For the text-containing cell, return its midpoint in (X, Y) coordinate format. 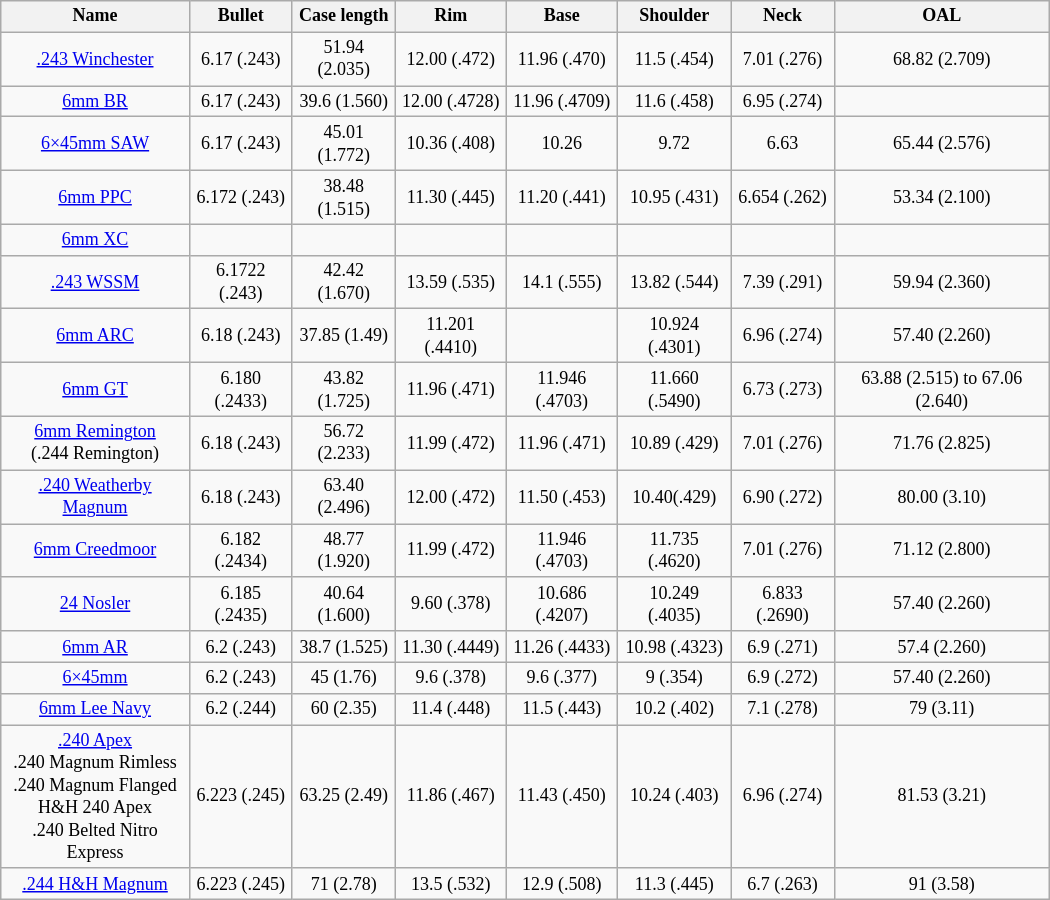
6mm Lee Navy (96, 708)
10.95 (.431) (674, 197)
6×45mm SAW (96, 144)
6.2 (.244) (240, 708)
10.26 (562, 144)
9.60 (.378) (450, 604)
42.42 (1.670) (344, 282)
6mm Remington (.244 Remington) (96, 443)
43.82 (1.725) (344, 390)
OAL (942, 16)
68.82 (2.709) (942, 59)
6.9 (.271) (782, 646)
11.86 (.467) (450, 796)
45 (1.76) (344, 678)
6×45mm (96, 678)
10.924 (.4301) (674, 336)
63.40 (2.496) (344, 497)
14.1 (.555) (562, 282)
6.90 (.272) (782, 497)
6mm GT (96, 390)
7.1 (.278) (782, 708)
13.5 (.532) (450, 884)
Rim (450, 16)
6.63 (782, 144)
6.172 (.243) (240, 197)
.243 Winchester (96, 59)
9 (.354) (674, 678)
6.73 (.273) (782, 390)
11.5 (.454) (674, 59)
10.98 (.4323) (674, 646)
.240 Weatherby Magnum (96, 497)
7.39 (.291) (782, 282)
38.48 (1.515) (344, 197)
6.654 (.262) (782, 197)
6.185 (.2435) (240, 604)
Base (562, 16)
91 (3.58) (942, 884)
10.249 (.4035) (674, 604)
63.25 (2.49) (344, 796)
10.89 (.429) (674, 443)
48.77 (1.920) (344, 551)
79 (3.11) (942, 708)
6mm BR (96, 102)
6mm PPC (96, 197)
9.6 (.377) (562, 678)
13.59 (.535) (450, 282)
80.00 (3.10) (942, 497)
6mm Creedmoor (96, 551)
11.6 (.458) (674, 102)
6.7 (.263) (782, 884)
6.833 (.2690) (782, 604)
6.1722 (.243) (240, 282)
11.5 (.443) (562, 708)
9.6 (.378) (450, 678)
11.30 (.4449) (450, 646)
11.96 (.470) (562, 59)
24 Nosler (96, 604)
6.95 (.274) (782, 102)
60 (2.35) (344, 708)
13.82 (.544) (674, 282)
6.180 (.2433) (240, 390)
11.4 (.448) (450, 708)
Name (96, 16)
12.00 (.4728) (450, 102)
6mm ARC (96, 336)
11.660 (.5490) (674, 390)
Shoulder (674, 16)
63.88 (2.515) to 67.06 (2.640) (942, 390)
6.182 (.2434) (240, 551)
51.94 (2.035) (344, 59)
.240 Apex .240 Magnum Rimless .240 Magnum Flanged H&H 240 Apex.240 Belted Nitro Express (96, 796)
11.201 (.4410) (450, 336)
56.72 (2.233) (344, 443)
57.4 (2.260) (942, 646)
11.30 (.445) (450, 197)
Case length (344, 16)
71.12 (2.800) (942, 551)
11.43 (.450) (562, 796)
12.9 (.508) (562, 884)
71 (2.78) (344, 884)
10.36 (.408) (450, 144)
39.6 (1.560) (344, 102)
53.34 (2.100) (942, 197)
10.40(.429) (674, 497)
6.9 (.272) (782, 678)
11.96 (.4709) (562, 102)
Bullet (240, 16)
11.3 (.445) (674, 884)
.243 WSSM (96, 282)
10.686 (.4207) (562, 604)
81.53 (3.21) (942, 796)
6mm AR (96, 646)
11.20 (.441) (562, 197)
11.50 (.453) (562, 497)
6mm XC (96, 240)
Neck (782, 16)
11.735 (.4620) (674, 551)
10.24 (.403) (674, 796)
38.7 (1.525) (344, 646)
10.2 (.402) (674, 708)
71.76 (2.825) (942, 443)
.244 H&H Magnum (96, 884)
9.72 (674, 144)
11.26 (.4433) (562, 646)
40.64 (1.600) (344, 604)
37.85 (1.49) (344, 336)
65.44 (2.576) (942, 144)
45.01 (1.772) (344, 144)
59.94 (2.360) (942, 282)
